Detect which cell encompasses the target text, then output its (x, y) center coordinate. 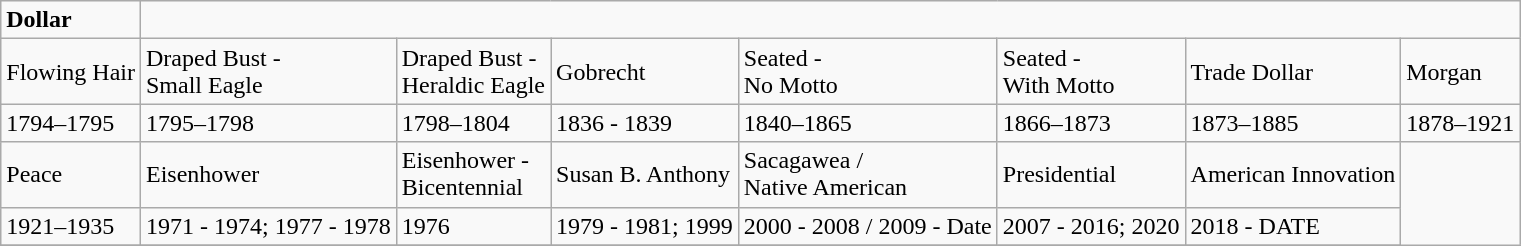
Draped Bust -Small Eagle (268, 72)
Morgan (1460, 72)
Susan B. Anthony (645, 174)
1795–1798 (268, 123)
1873–1885 (1293, 123)
1979 - 1981; 1999 (645, 226)
Gobrecht (645, 72)
American Innovation (1293, 174)
2007 - 2016; 2020 (1091, 226)
Dollar (71, 20)
Presidential (1091, 174)
1836 - 1839 (645, 123)
2000 - 2008 / 2009 - Date (868, 226)
Flowing Hair (71, 72)
1840–1865 (868, 123)
1976 (473, 226)
Peace (71, 174)
2018 - DATE (1293, 226)
1971 - 1974; 1977 - 1978 (268, 226)
Sacagawea /Native American (868, 174)
Seated -With Motto (1091, 72)
1878–1921 (1460, 123)
1921–1935 (71, 226)
Eisenhower -Bicentennial (473, 174)
1798–1804 (473, 123)
Seated -No Motto (868, 72)
Eisenhower (268, 174)
1866–1873 (1091, 123)
Draped Bust -Heraldic Eagle (473, 72)
1794–1795 (71, 123)
Trade Dollar (1293, 72)
